Scan for the cell matching the given text and deliver its (X, Y) coordinate at center. 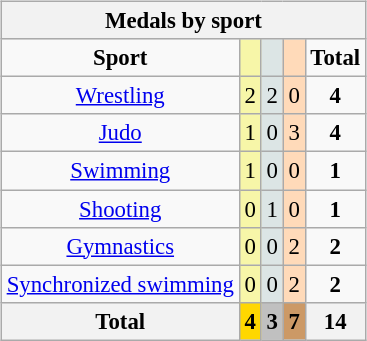
Gymnastics (120, 246)
Shooting (120, 209)
14 (335, 321)
Swimming (120, 171)
Judo (120, 133)
Sport (120, 58)
Medals by sport (183, 21)
Synchronized swimming (120, 284)
Wrestling (120, 96)
7 (294, 321)
